For the text-containing cell, return its midpoint in (x, y) coordinate format. 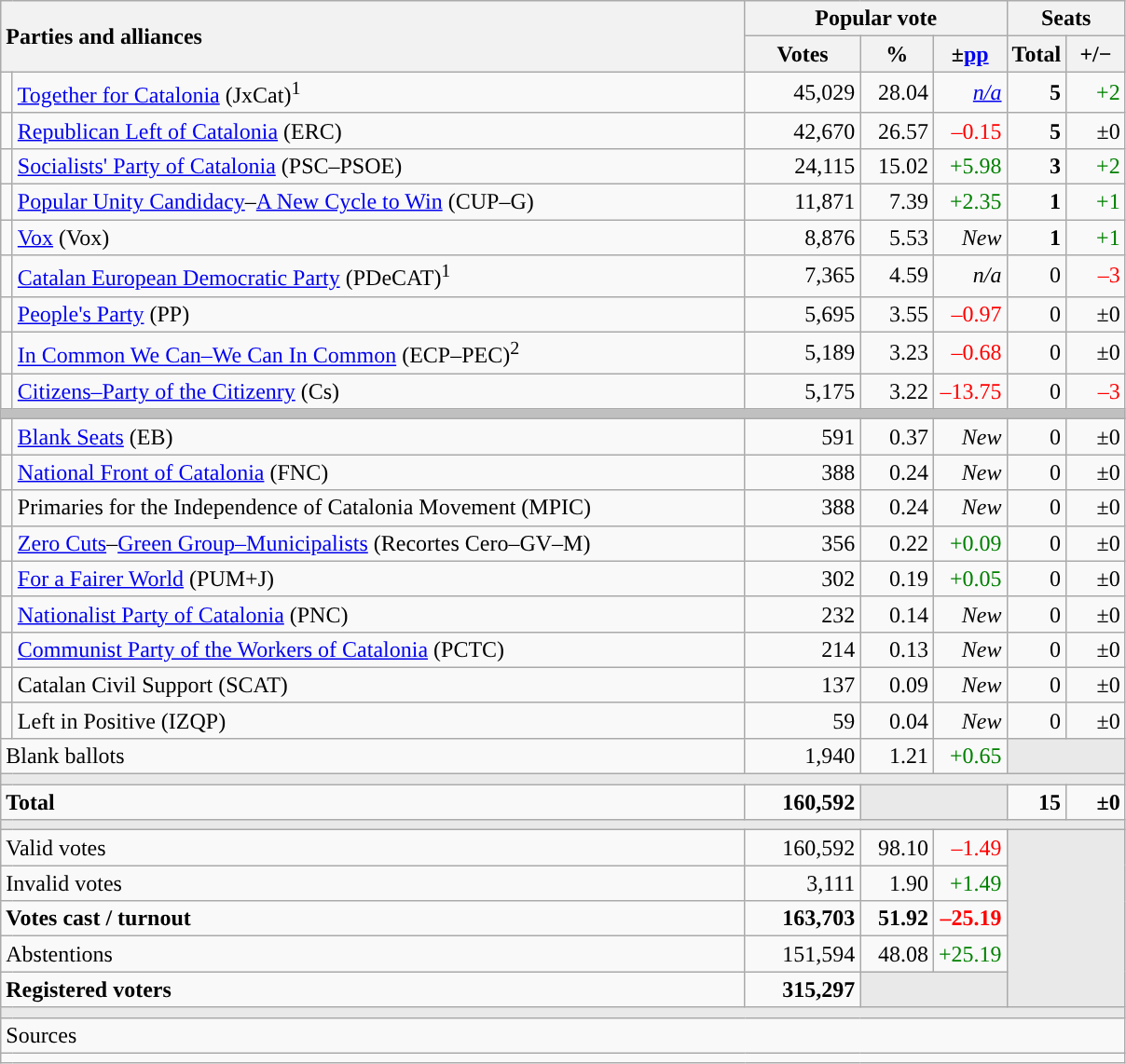
0.09 (897, 685)
315,297 (803, 989)
5,189 (803, 352)
Republican Left of Catalonia (ERC) (378, 130)
356 (803, 543)
Socialists' Party of Catalonia (PSC–PSOE) (378, 166)
3.22 (897, 391)
+/− (1096, 54)
0.19 (897, 579)
Invalid votes (373, 883)
7.39 (897, 202)
163,703 (803, 919)
–25.19 (969, 919)
232 (803, 614)
0.14 (897, 614)
Blank Seats (EB) (378, 437)
Zero Cuts–Green Group–Municipalists (Recortes Cero–GV–M) (378, 543)
5,175 (803, 391)
Registered voters (373, 989)
Together for Catalonia (JxCat)1 (378, 93)
3.23 (897, 352)
0.22 (897, 543)
11,871 (803, 202)
48.08 (897, 954)
+5.98 (969, 166)
137 (803, 685)
–1.49 (969, 848)
Sources (563, 1035)
0.37 (897, 437)
7,365 (803, 276)
42,670 (803, 130)
1.90 (897, 883)
98.10 (897, 848)
0.13 (897, 649)
Popular vote (876, 19)
Abstentions (373, 954)
45,029 (803, 93)
+0.09 (969, 543)
5,695 (803, 314)
214 (803, 649)
Votes (803, 54)
Catalan European Democratic Party (PDeCAT)1 (378, 276)
5.53 (897, 238)
±pp (969, 54)
59 (803, 720)
Nationalist Party of Catalonia (PNC) (378, 614)
People's Party (PP) (378, 314)
Parties and alliances (373, 36)
51.92 (897, 919)
591 (803, 437)
8,876 (803, 238)
Vox (Vox) (378, 238)
15.02 (897, 166)
–0.68 (969, 352)
% (897, 54)
302 (803, 579)
–0.97 (969, 314)
24,115 (803, 166)
National Front of Catalonia (FNC) (378, 472)
Primaries for the Independence of Catalonia Movement (MPIC) (378, 508)
1,940 (803, 757)
–13.75 (969, 391)
Votes cast / turnout (373, 919)
26.57 (897, 130)
3,111 (803, 883)
+25.19 (969, 954)
In Common We Can–We Can In Common (ECP–PEC)2 (378, 352)
3.55 (897, 314)
15 (1037, 802)
Blank ballots (373, 757)
Seats (1066, 19)
+0.65 (969, 757)
0.04 (897, 720)
Communist Party of the Workers of Catalonia (PCTC) (378, 649)
28.04 (897, 93)
1.21 (897, 757)
+0.05 (969, 579)
+2.35 (969, 202)
3 (1037, 166)
Popular Unity Candidacy–A New Cycle to Win (CUP–G) (378, 202)
Left in Positive (IZQP) (378, 720)
4.59 (897, 276)
Valid votes (373, 848)
–0.15 (969, 130)
+1.49 (969, 883)
For a Fairer World (PUM+J) (378, 579)
151,594 (803, 954)
Catalan Civil Support (SCAT) (378, 685)
Citizens–Party of the Citizenry (Cs) (378, 391)
